Detect which cell encompasses the target text, then output its [X, Y] center coordinate. 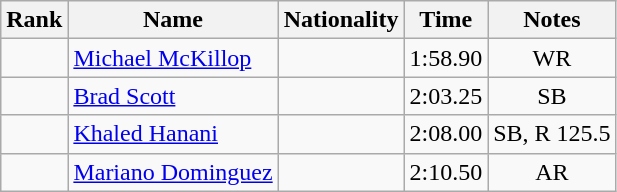
2:10.50 [446, 172]
SB, R 125.5 [552, 134]
2:03.25 [446, 96]
Rank [34, 20]
Khaled Hanani [173, 134]
1:58.90 [446, 58]
Mariano Dominguez [173, 172]
Nationality [341, 20]
2:08.00 [446, 134]
WR [552, 58]
AR [552, 172]
Time [446, 20]
SB [552, 96]
Michael McKillop [173, 58]
Notes [552, 20]
Name [173, 20]
Brad Scott [173, 96]
